Determine the [x, y] coordinate at the center of the cell enclosing the given text.  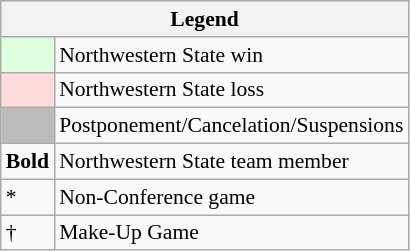
Non-Conference game [231, 197]
Postponement/Cancelation/Suspensions [231, 126]
† [28, 233]
Northwestern State win [231, 55]
Make-Up Game [231, 233]
Bold [28, 162]
* [28, 197]
Northwestern State loss [231, 90]
Northwestern State team member [231, 162]
Legend [205, 19]
